For the text-containing cell, return its midpoint in [x, y] coordinate format. 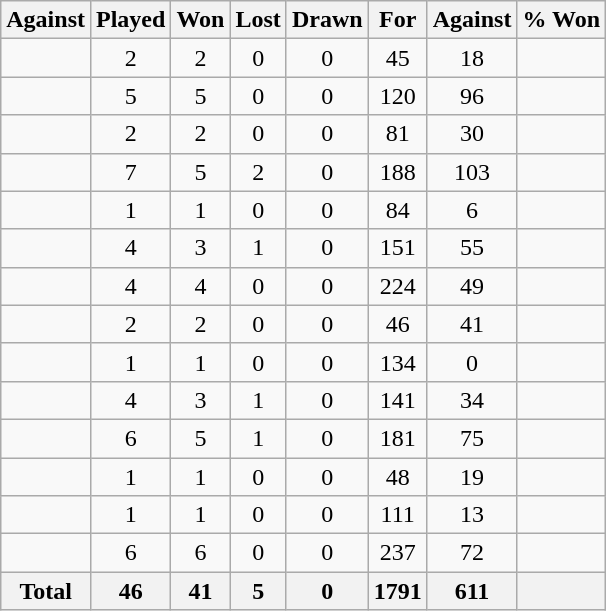
13 [472, 515]
611 [472, 591]
19 [472, 477]
34 [472, 400]
84 [398, 210]
48 [398, 477]
30 [472, 134]
45 [398, 58]
75 [472, 438]
% Won [562, 20]
96 [472, 96]
18 [472, 58]
1791 [398, 591]
For [398, 20]
Played [130, 20]
151 [398, 248]
224 [398, 286]
181 [398, 438]
49 [472, 286]
81 [398, 134]
141 [398, 400]
72 [472, 553]
Total [46, 591]
237 [398, 553]
55 [472, 248]
103 [472, 172]
Won [200, 20]
Lost [258, 20]
120 [398, 96]
111 [398, 515]
188 [398, 172]
134 [398, 362]
Drawn [327, 20]
7 [130, 172]
